From the cell containing the given text, extract its center point as [x, y] coordinate. 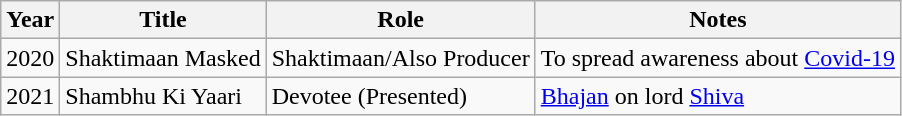
Shambhu Ki Yaari [163, 96]
Notes [718, 20]
Year [30, 20]
2020 [30, 58]
Title [163, 20]
Shaktimaan Masked [163, 58]
Role [400, 20]
Bhajan on lord Shiva [718, 96]
Shaktimaan/Also Producer [400, 58]
Devotee (Presented) [400, 96]
2021 [30, 96]
To spread awareness about Covid-19 [718, 58]
